Return [X, Y] of the center of cell containing provided text 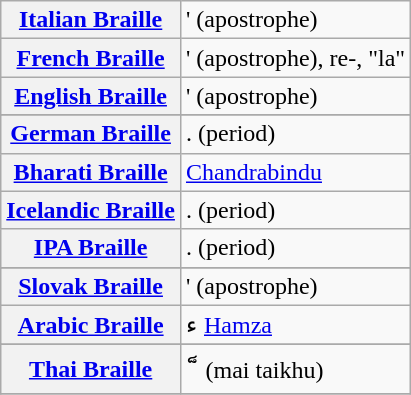
Italian Braille [91, 20]
Thai Braille [91, 370]
German Braille [91, 134]
' (apostrophe), re-, "la" [295, 58]
ء Hamza [295, 325]
IPA Braille [91, 248]
Bharati Braille [91, 172]
Arabic Braille [91, 325]
French Braille [91, 58]
English Braille [91, 96]
็ (mai taikhu) [295, 370]
Icelandic Braille [91, 210]
Slovak Braille [91, 286]
Chandrabindu [295, 172]
